Identify which cell holds the provided text, then report its [x, y] central coordinate. 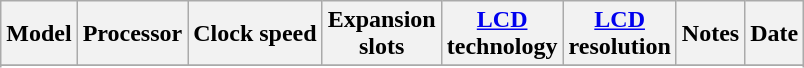
Notes [710, 34]
LCDresolution [620, 34]
Model [39, 34]
Expansionslots [382, 34]
Clock speed [255, 34]
Processor [132, 34]
LCDtechnology [502, 34]
Date [774, 34]
